Pinpoint the cell where the given text exists, returning its [X, Y] midpoint coordinate. 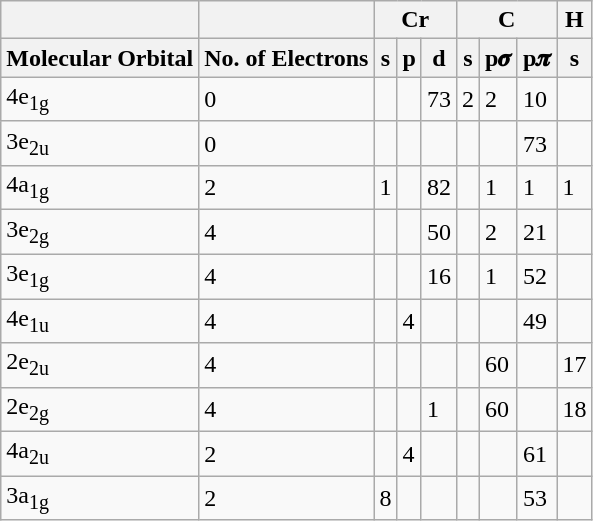
61 [536, 454]
17 [574, 365]
53 [536, 498]
18 [574, 409]
16 [438, 276]
3e2g [100, 232]
52 [536, 276]
4e1g [100, 99]
82 [438, 188]
Molecular Orbital [100, 58]
No. of Electrons [286, 58]
d [438, 58]
21 [536, 232]
4e1u [100, 321]
Cr [416, 20]
2e2g [100, 409]
p𝝈 [499, 58]
3e2u [100, 143]
4a2u [100, 454]
3a1g [100, 498]
10 [536, 99]
8 [386, 498]
p [409, 58]
p𝝅 [536, 58]
4a1g [100, 188]
3e1g [100, 276]
H [574, 20]
50 [438, 232]
49 [536, 321]
C [506, 20]
2e2u [100, 365]
